For the text-containing cell, return its midpoint in (x, y) coordinate format. 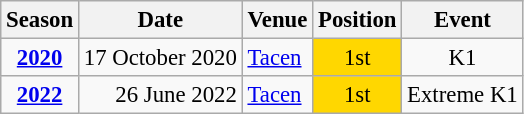
Event (462, 20)
Date (160, 20)
26 June 2022 (160, 95)
Position (358, 20)
Season (40, 20)
Venue (278, 20)
17 October 2020 (160, 58)
2020 (40, 58)
Extreme K1 (462, 95)
2022 (40, 95)
K1 (462, 58)
